Return (X, Y) of the center of cell containing provided text 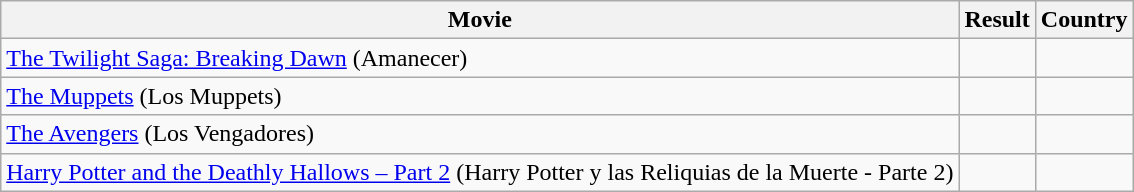
The Avengers (Los Vengadores) (480, 134)
Movie (480, 20)
The Muppets (Los Muppets) (480, 96)
Country (1084, 20)
The Twilight Saga: Breaking Dawn (Amanecer) (480, 58)
Harry Potter and the Deathly Hallows – Part 2 (Harry Potter y las Reliquias de la Muerte - Parte 2) (480, 172)
Result (997, 20)
